Capture the cell that displays the provided text and extract its (X, Y) central coordinate. 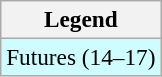
Legend (81, 19)
Futures (14–17) (81, 57)
